Return (x, y) of the center of cell containing provided text 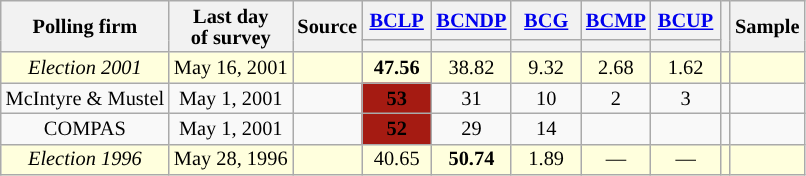
2.68 (616, 68)
BCUP (686, 20)
52 (397, 128)
BCLP (397, 20)
Sample (767, 26)
COMPAS (85, 128)
BCMP (616, 20)
McIntyre & Mustel (85, 98)
May 16, 2001 (231, 68)
BCNDP (471, 20)
9.32 (546, 68)
May 28, 1996 (231, 160)
29 (471, 128)
3 (686, 98)
Election 2001 (85, 68)
1.89 (546, 160)
1.62 (686, 68)
50.74 (471, 160)
Polling firm (85, 26)
47.56 (397, 68)
31 (471, 98)
Last day of survey (231, 26)
2 (616, 98)
40.65 (397, 160)
Election 1996 (85, 160)
10 (546, 98)
14 (546, 128)
BCG (546, 20)
Source (326, 26)
38.82 (471, 68)
53 (397, 98)
